Identify which cell holds the provided text, then report its (X, Y) central coordinate. 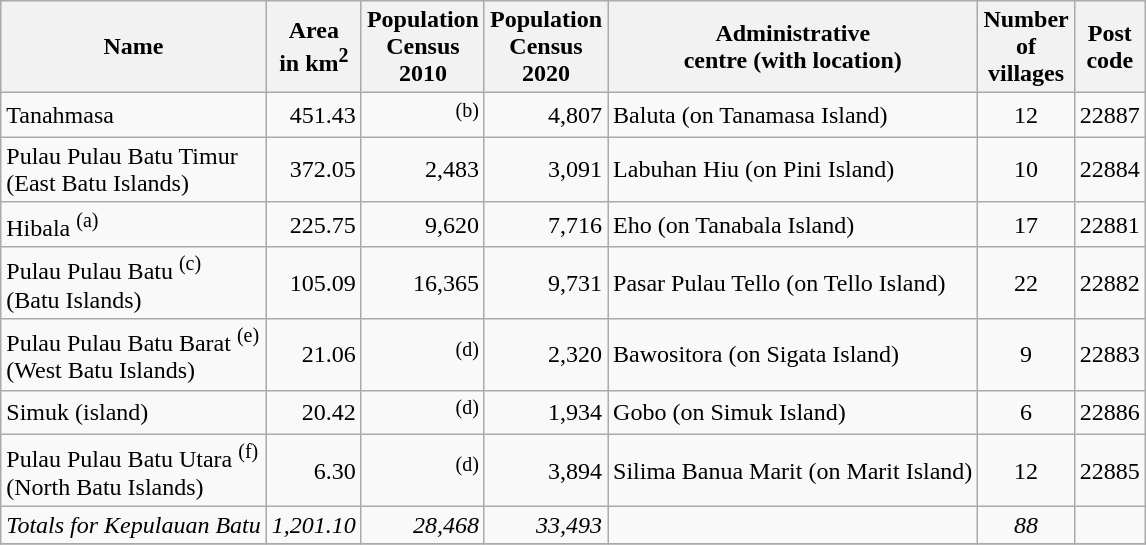
Pulau Pulau Batu Timur (East Batu Islands) (134, 170)
Pulau Pulau Batu Utara (f)(North Batu Islands) (134, 471)
Administrative centre (with location) (793, 47)
6 (1026, 412)
PopulationCensus2020 (546, 47)
Bawositora (on Sigata Island) (793, 355)
9,731 (546, 283)
9,620 (422, 224)
105.09 (314, 283)
9 (1026, 355)
22883 (1110, 355)
Totals for Kepulauan Batu (134, 525)
22881 (1110, 224)
1,201.10 (314, 525)
2,483 (422, 170)
Silima Banua Marit (on Marit Island) (793, 471)
Baluta (on Tanamasa Island) (793, 116)
2,320 (546, 355)
4,807 (546, 116)
Pulau Pulau Batu (c)(Batu Islands) (134, 283)
372.05 (314, 170)
Pasar Pulau Tello (on Tello Island) (793, 283)
1,934 (546, 412)
22882 (1110, 283)
Eho (on Tanabala Island) (793, 224)
7,716 (546, 224)
Labuhan Hiu (on Pini Island) (793, 170)
22886 (1110, 412)
Numberofvillages (1026, 47)
451.43 (314, 116)
Gobo (on Simuk Island) (793, 412)
Hibala (a) (134, 224)
10 (1026, 170)
PopulationCensus2010 (422, 47)
225.75 (314, 224)
6.30 (314, 471)
28,468 (422, 525)
88 (1026, 525)
Tanahmasa (134, 116)
22887 (1110, 116)
22884 (1110, 170)
Pulau Pulau Batu Barat (e)(West Batu Islands) (134, 355)
Postcode (1110, 47)
Name (134, 47)
33,493 (546, 525)
21.06 (314, 355)
22885 (1110, 471)
(b) (422, 116)
17 (1026, 224)
20.42 (314, 412)
3,894 (546, 471)
Simuk (island) (134, 412)
Area in km2 (314, 47)
3,091 (546, 170)
16,365 (422, 283)
22 (1026, 283)
